Locate the cell with the specified text and output its [X, Y] center coordinate. 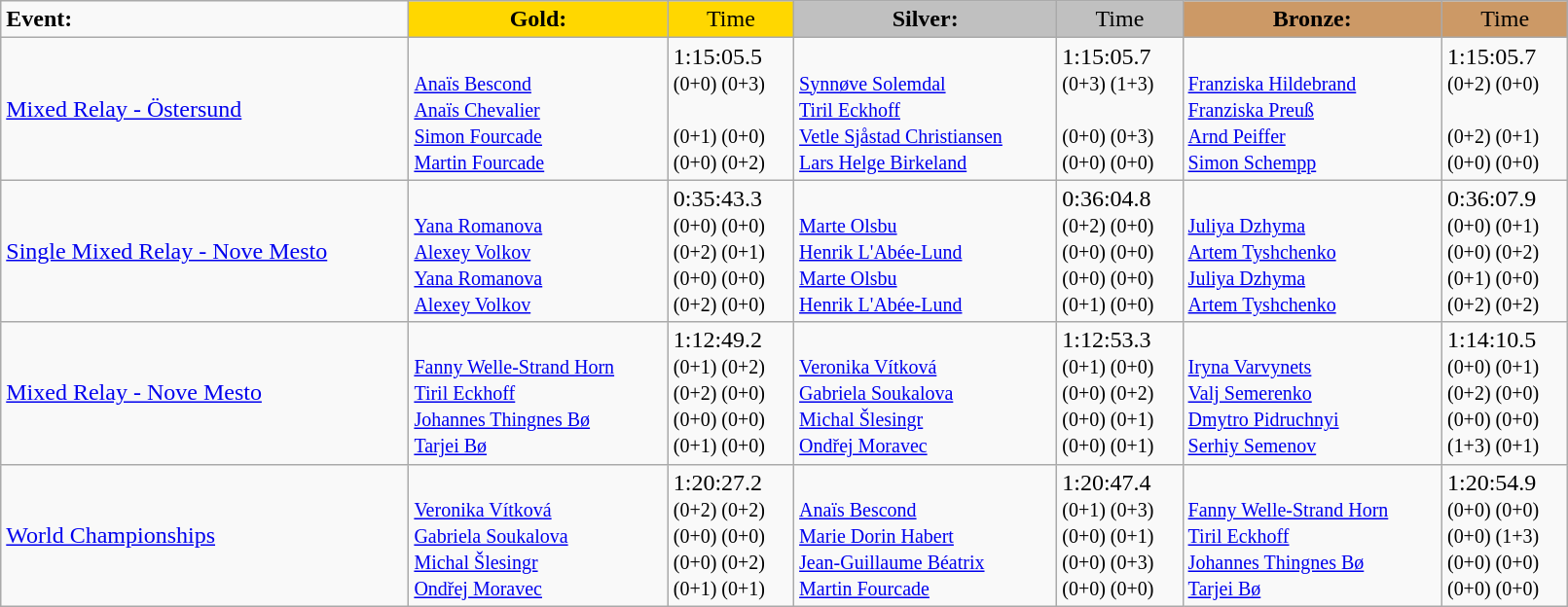
0:36:07.9 (0+0) (0+1) (0+0) (0+2) (0+1) (0+0) (0+2) (0+2) [1505, 251]
Juliya DzhymaArtem TyshchenkoJuliya DzhymaArtem Tyshchenko [1312, 251]
Yana RomanovaAlexey VolkovYana RomanovaAlexey Volkov [538, 251]
Mixed Relay - Östersund [204, 109]
Bronze: [1312, 19]
0:36:04.8 (0+2) (0+0) (0+0) (0+0) (0+0) (0+0) (0+1) (0+0) [1119, 251]
Synnøve SolemdalTiril EckhoffVetle Sjåstad ChristiansenLars Helge Birkeland [926, 109]
1:20:47.4(0+1) (0+3) (0+0) (0+1) (0+0) (0+3) (0+0) (0+0) [1119, 535]
Iryna VarvynetsValj SemerenkoDmytro PidruchnyiSerhiy Semenov [1312, 393]
Silver: [926, 19]
Single Mixed Relay - Nove Mesto [204, 251]
Anaïs BescondMarie Dorin HabertJean-Guillaume BéatrixMartin Fourcade [926, 535]
Mixed Relay - Nove Mesto [204, 393]
0:35:43.3 (0+0) (0+0) (0+2) (0+1) (0+0) (0+0) (0+2) (0+0) [730, 251]
World Championships [204, 535]
1:15:05.7(0+3) (1+3)(0+0) (0+3)(0+0) (0+0) [1119, 109]
1:14:10.5 (0+0) (0+1) (0+2) (0+0) (0+0) (0+0) (1+3) (0+1) [1505, 393]
1:12:49.2 (0+1) (0+2) (0+2) (0+0) (0+0) (0+0) (0+1) (0+0) [730, 393]
Event: [204, 19]
1:12:53.3 (0+1) (0+0) (0+0) (0+2) (0+0) (0+1) (0+0) (0+1) [1119, 393]
Marte OlsbuHenrik L'Abée-LundMarte OlsbuHenrik L'Abée-Lund [926, 251]
Gold: [538, 19]
1:20:27.2 (0+2) (0+2)(0+0) (0+0)(0+0) (0+2)(0+1) (0+1) [730, 535]
1:15:05.5(0+0) (0+3)(0+1) (0+0)(0+0) (0+2) [730, 109]
1:15:05.7(0+2) (0+0)(0+2) (0+1)(0+0) (0+0) [1505, 109]
1:20:54.9(0+0) (0+0) (0+0) (1+3) (0+0) (0+0) (0+0) (0+0) [1505, 535]
Franziska HildebrandFranziska PreußArnd PeifferSimon Schempp [1312, 109]
Anaïs BescondAnaïs ChevalierSimon FourcadeMartin Fourcade [538, 109]
